Search for the cell housing the specified text and yield its [x, y] center coordinate. 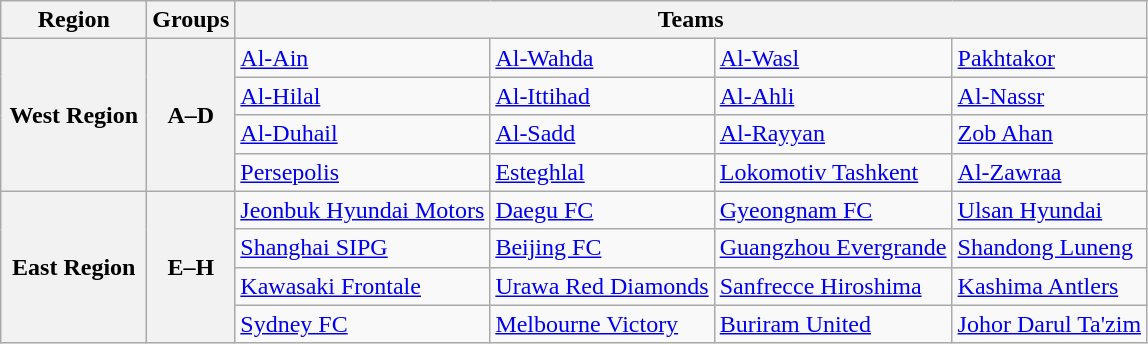
Al-Wasl [833, 58]
Zob Ahan [1050, 134]
Kashima Antlers [1050, 286]
Al-Rayyan [833, 134]
A–D [191, 115]
Esteghlal [602, 172]
West Region [74, 115]
Al-Ahli [833, 96]
Buriram United [833, 324]
Al-Ain [362, 58]
Shanghai SIPG [362, 248]
Beijing FC [602, 248]
Sanfrecce Hiroshima [833, 286]
Al-Hilal [362, 96]
Pakhtakor [1050, 58]
Lokomotiv Tashkent [833, 172]
E–H [191, 267]
Melbourne Victory [602, 324]
Gyeongnam FC [833, 210]
Al-Duhail [362, 134]
Daegu FC [602, 210]
Al-Sadd [602, 134]
East Region [74, 267]
Persepolis [362, 172]
Teams [691, 20]
Sydney FC [362, 324]
Al-Ittihad [602, 96]
Al-Wahda [602, 58]
Urawa Red Diamonds [602, 286]
Region [74, 20]
Guangzhou Evergrande [833, 248]
Ulsan Hyundai [1050, 210]
Shandong Luneng [1050, 248]
Johor Darul Ta'zim [1050, 324]
Jeonbuk Hyundai Motors [362, 210]
Groups [191, 20]
Al-Zawraa [1050, 172]
Kawasaki Frontale [362, 286]
Al-Nassr [1050, 96]
